Find where the given text appears and provide that cell's center as [X, Y] coordinate. 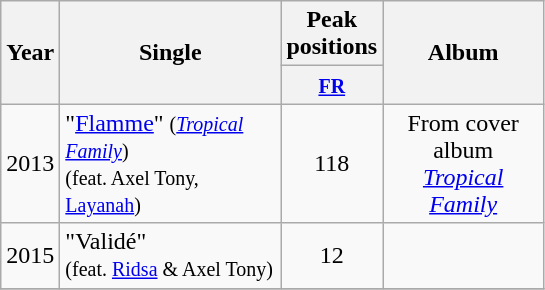
Peak positions [332, 34]
From cover album Tropical Family [464, 164]
FR [332, 85]
2013 [30, 164]
118 [332, 164]
2015 [30, 256]
Single [170, 52]
"Flamme" (Tropical Family)(feat. Axel Tony, Layanah) [170, 164]
Year [30, 52]
Album [464, 52]
"Validé" (feat. Ridsa & Axel Tony) [170, 256]
12 [332, 256]
